Determine the (x, y) coordinate at the center of the cell enclosing the given text.  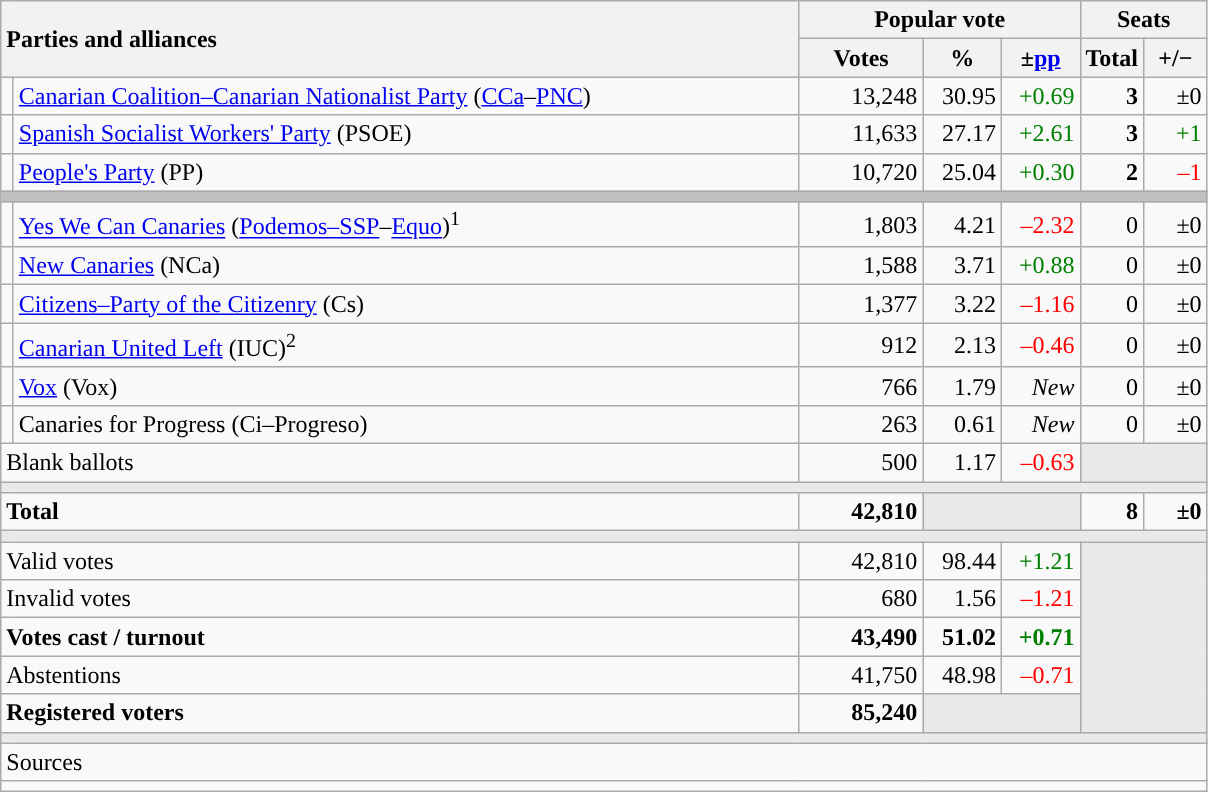
+0.69 (1040, 96)
Invalid votes (400, 599)
+2.61 (1040, 134)
263 (861, 424)
Canarian Coalition–Canarian Nationalist Party (CCa–PNC) (406, 96)
25.04 (962, 172)
+/− (1176, 58)
43,490 (861, 637)
30.95 (962, 96)
–1.21 (1040, 599)
3.22 (962, 304)
1,588 (861, 266)
1.17 (962, 462)
–0.46 (1040, 346)
Blank ballots (400, 462)
1.56 (962, 599)
10,720 (861, 172)
–2.32 (1040, 224)
680 (861, 599)
11,633 (861, 134)
27.17 (962, 134)
Citizens–Party of the Citizenry (Cs) (406, 304)
2 (1112, 172)
51.02 (962, 637)
98.44 (962, 561)
1.79 (962, 386)
+1 (1176, 134)
2.13 (962, 346)
4.21 (962, 224)
0.61 (962, 424)
41,750 (861, 675)
Sources (604, 762)
Valid votes (400, 561)
1,377 (861, 304)
–1 (1176, 172)
766 (861, 386)
–1.16 (1040, 304)
85,240 (861, 713)
48.98 (962, 675)
3.71 (962, 266)
1,803 (861, 224)
+1.21 (1040, 561)
13,248 (861, 96)
People's Party (PP) (406, 172)
Abstentions (400, 675)
Votes cast / turnout (400, 637)
New Canaries (NCa) (406, 266)
Popular vote (940, 20)
+0.71 (1040, 637)
Seats (1144, 20)
Votes (861, 58)
Canaries for Progress (Ci–Progreso) (406, 424)
8 (1112, 512)
+0.88 (1040, 266)
500 (861, 462)
% (962, 58)
Registered voters (400, 713)
–0.63 (1040, 462)
Vox (Vox) (406, 386)
Canarian United Left (IUC)2 (406, 346)
–0.71 (1040, 675)
Spanish Socialist Workers' Party (PSOE) (406, 134)
+0.30 (1040, 172)
Parties and alliances (400, 39)
912 (861, 346)
Yes We Can Canaries (Podemos–SSP–Equo)1 (406, 224)
±pp (1040, 58)
